Search for the cell housing the specified text and yield its [x, y] center coordinate. 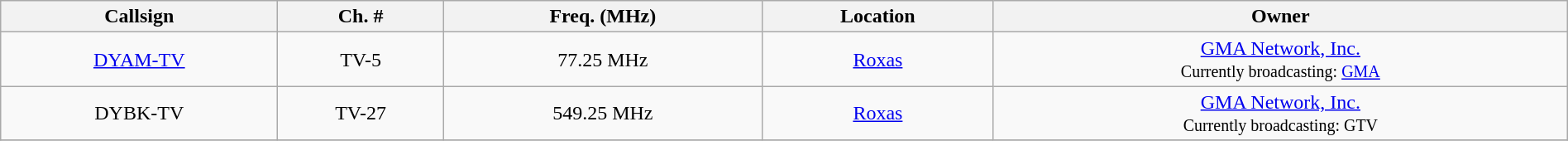
DYBK-TV [139, 113]
GMA Network, Inc.Currently broadcasting: GTV [1280, 113]
549.25 MHz [602, 113]
TV-27 [361, 113]
TV-5 [361, 60]
DYAM-TV [139, 60]
Location [877, 17]
Callsign [139, 17]
77.25 MHz [602, 60]
GMA Network, Inc.Currently broadcasting: GMA [1280, 60]
Owner [1280, 17]
Ch. # [361, 17]
Freq. (MHz) [602, 17]
